Scan for the cell matching the given text and deliver its [X, Y] coordinate at center. 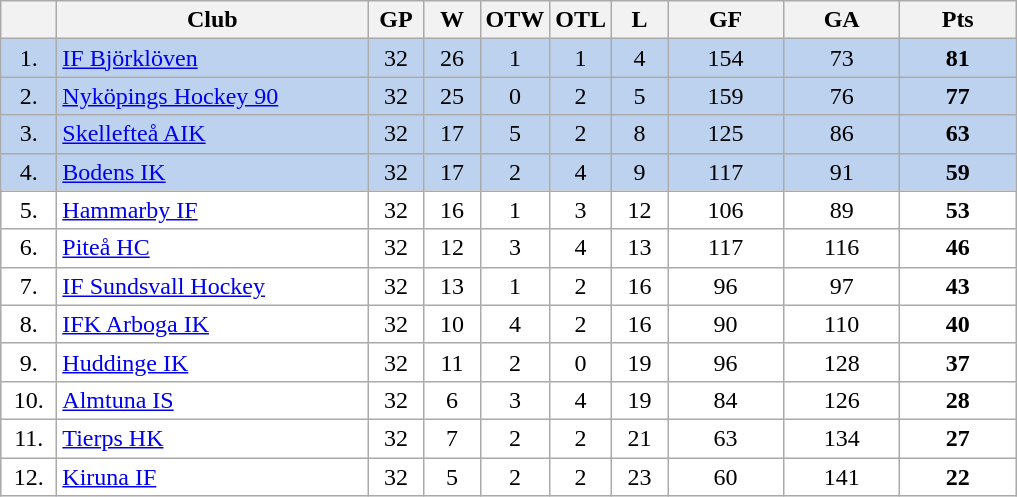
7. [29, 286]
89 [842, 210]
Bodens IK [212, 172]
125 [726, 134]
Tierps HK [212, 438]
5. [29, 210]
26 [452, 58]
8 [640, 134]
23 [640, 477]
4. [29, 172]
159 [726, 96]
IF Sundsvall Hockey [212, 286]
W [452, 20]
Club [212, 20]
27 [958, 438]
46 [958, 248]
Almtuna IS [212, 400]
77 [958, 96]
6. [29, 248]
Skellefteå AIK [212, 134]
Pts [958, 20]
11 [452, 362]
OTW [515, 20]
81 [958, 58]
106 [726, 210]
9. [29, 362]
Huddinge IK [212, 362]
97 [842, 286]
76 [842, 96]
9 [640, 172]
86 [842, 134]
43 [958, 286]
141 [842, 477]
GF [726, 20]
110 [842, 324]
53 [958, 210]
37 [958, 362]
GA [842, 20]
3. [29, 134]
10. [29, 400]
22 [958, 477]
134 [842, 438]
8. [29, 324]
IFK Arboga IK [212, 324]
Hammarby IF [212, 210]
12. [29, 477]
126 [842, 400]
Piteå HC [212, 248]
IF Björklöven [212, 58]
90 [726, 324]
Kiruna IF [212, 477]
59 [958, 172]
28 [958, 400]
L [640, 20]
OTL [581, 20]
40 [958, 324]
GP [396, 20]
84 [726, 400]
116 [842, 248]
10 [452, 324]
73 [842, 58]
6 [452, 400]
21 [640, 438]
154 [726, 58]
60 [726, 477]
128 [842, 362]
Nyköpings Hockey 90 [212, 96]
11. [29, 438]
25 [452, 96]
91 [842, 172]
7 [452, 438]
2. [29, 96]
1. [29, 58]
